Output the [X, Y] coordinate of the center of the cell containing the given text.  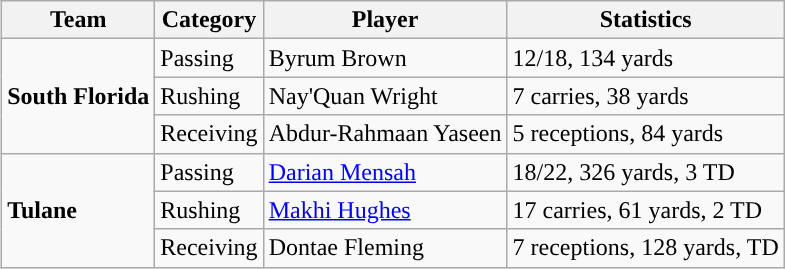
Byrum Brown [385, 58]
Statistics [646, 20]
7 carries, 38 yards [646, 96]
South Florida [78, 96]
12/18, 134 yards [646, 58]
7 receptions, 128 yards, TD [646, 248]
Makhi Hughes [385, 210]
18/22, 326 yards, 3 TD [646, 172]
17 carries, 61 yards, 2 TD [646, 210]
Darian Mensah [385, 172]
Dontae Fleming [385, 248]
5 receptions, 84 yards [646, 134]
Tulane [78, 210]
Nay'Quan Wright [385, 96]
Abdur-Rahmaan Yaseen [385, 134]
Team [78, 20]
Category [209, 20]
Player [385, 20]
